Determine the (x, y) coordinate at the center of the cell enclosing the given text.  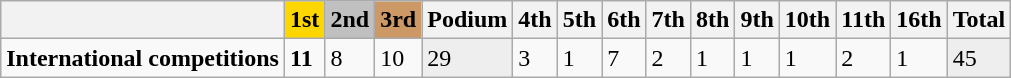
Podium (468, 20)
45 (979, 58)
4th (535, 20)
10th (807, 20)
3rd (398, 20)
10 (398, 58)
16th (919, 20)
5th (579, 20)
International competitions (143, 58)
7th (668, 20)
29 (468, 58)
11 (304, 58)
11th (864, 20)
7 (624, 58)
8th (712, 20)
8 (350, 58)
Total (979, 20)
1st (304, 20)
3 (535, 58)
2nd (350, 20)
9th (757, 20)
6th (624, 20)
